From the cell containing the given text, extract its center point as (X, Y) coordinate. 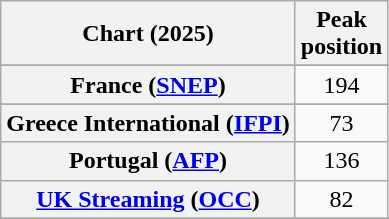
France (SNEP) (148, 85)
UK Streaming (OCC) (148, 199)
136 (341, 161)
Portugal (AFP) (148, 161)
194 (341, 85)
73 (341, 123)
Peakposition (341, 34)
Chart (2025) (148, 34)
Greece International (IFPI) (148, 123)
82 (341, 199)
